Search for the cell housing the specified text and yield its (X, Y) center coordinate. 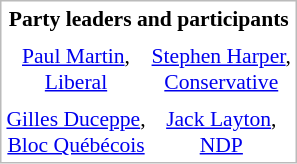
Paul Martin, Liberal (76, 69)
Stephen Harper, Conservative (221, 69)
Jack Layton, NDP (221, 132)
Gilles Duceppe, Bloc Québécois (76, 132)
Party leaders and participants (149, 18)
